Return the (X, Y) coordinate for the center point of the cell that contains the specified text.  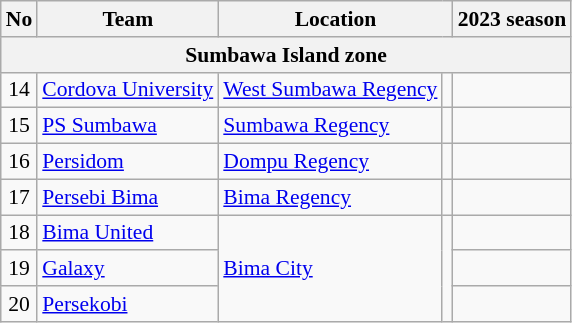
Location (335, 19)
2023 season (512, 19)
Dompu Regency (330, 162)
16 (20, 162)
Bima United (128, 233)
Bima City (330, 268)
Sumbawa Regency (330, 126)
17 (20, 197)
19 (20, 269)
18 (20, 233)
Cordova University (128, 90)
Persidom (128, 162)
20 (20, 304)
Sumbawa Island zone (286, 55)
Galaxy (128, 269)
Persekobi (128, 304)
15 (20, 126)
Persebi Bima (128, 197)
No (20, 19)
PS Sumbawa (128, 126)
Bima Regency (330, 197)
West Sumbawa Regency (330, 90)
Team (128, 19)
14 (20, 90)
